For the text-containing cell, return its midpoint in [X, Y] coordinate format. 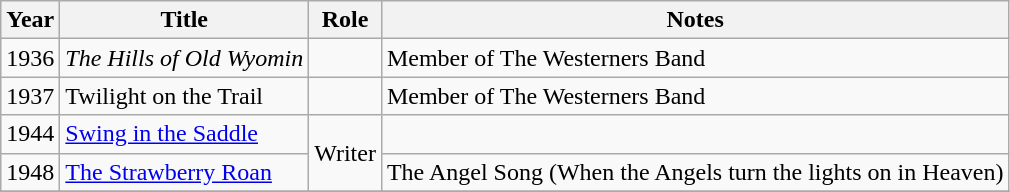
1948 [30, 172]
Twilight on the Trail [184, 96]
Year [30, 20]
1936 [30, 58]
Writer [346, 153]
The Hills of Old Wyomin [184, 58]
The Angel Song (When the Angels turn the lights on in Heaven) [695, 172]
Swing in the Saddle [184, 134]
Role [346, 20]
1944 [30, 134]
1937 [30, 96]
Notes [695, 20]
Title [184, 20]
The Strawberry Roan [184, 172]
